Scan for the cell matching the given text and deliver its [X, Y] coordinate at center. 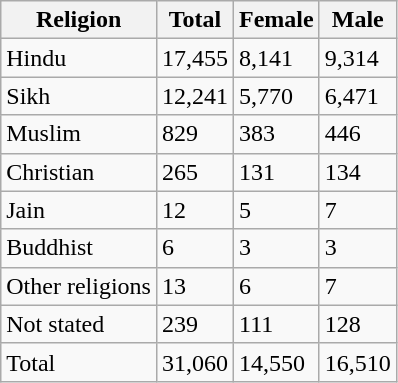
131 [277, 172]
Other religions [79, 286]
Religion [79, 20]
239 [194, 324]
31,060 [194, 362]
12,241 [194, 96]
8,141 [277, 58]
17,455 [194, 58]
265 [194, 172]
14,550 [277, 362]
Male [358, 20]
Female [277, 20]
Sikh [79, 96]
12 [194, 210]
446 [358, 134]
Not stated [79, 324]
111 [277, 324]
Jain [79, 210]
134 [358, 172]
383 [277, 134]
9,314 [358, 58]
Muslim [79, 134]
16,510 [358, 362]
5,770 [277, 96]
6,471 [358, 96]
829 [194, 134]
Buddhist [79, 248]
Hindu [79, 58]
5 [277, 210]
128 [358, 324]
Christian [79, 172]
13 [194, 286]
